Return [x, y] of the center of cell containing provided text 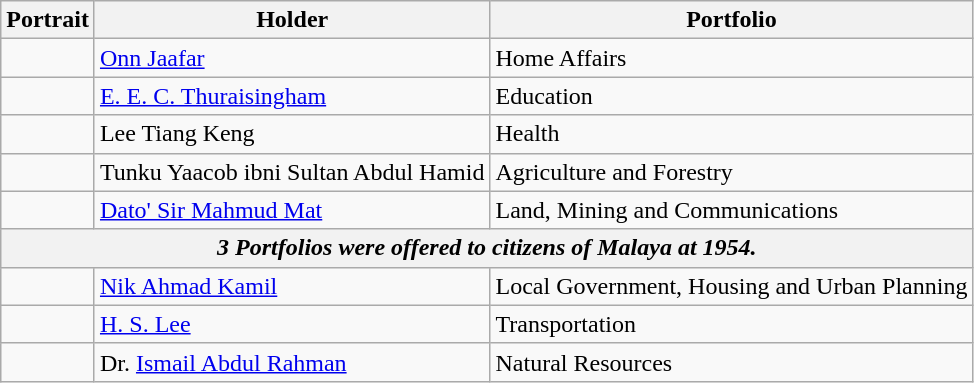
Natural Resources [732, 362]
Portrait [48, 20]
E. E. C. Thuraisingham [292, 96]
Dato' Sir Mahmud Mat [292, 210]
Holder [292, 20]
Agriculture and Forestry [732, 172]
3 Portfolios were offered to citizens of Malaya at 1954. [487, 248]
Lee Tiang Keng [292, 134]
Tunku Yaacob ibni Sultan Abdul Hamid [292, 172]
H. S. Lee [292, 324]
Transportation [732, 324]
Dr. Ismail Abdul Rahman [292, 362]
Health [732, 134]
Local Government, Housing and Urban Planning [732, 286]
Nik Ahmad Kamil [292, 286]
Portfolio [732, 20]
Onn Jaafar [292, 58]
Land, Mining and Communications [732, 210]
Education [732, 96]
Home Affairs [732, 58]
